Determine the (X, Y) coordinate at the center of the cell enclosing the given text.  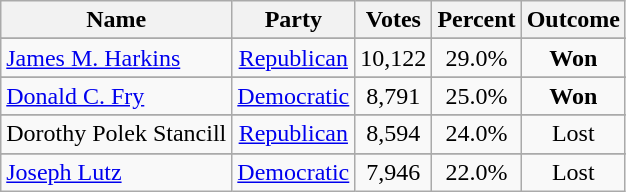
7,946 (394, 172)
Donald C. Fry (116, 96)
29.0% (476, 58)
Party (294, 20)
Joseph Lutz (116, 172)
8,594 (394, 134)
10,122 (394, 58)
James M. Harkins (116, 58)
Dorothy Polek Stancill (116, 134)
25.0% (476, 96)
Name (116, 20)
Votes (394, 20)
Outcome (573, 20)
24.0% (476, 134)
22.0% (476, 172)
8,791 (394, 96)
Percent (476, 20)
